From the cell containing the given text, extract its center point as (x, y) coordinate. 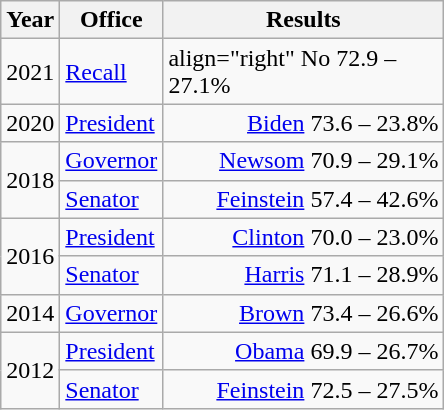
Feinstein 57.4 – 42.6% (304, 199)
Obama 69.9 – 26.7% (304, 351)
2020 (30, 123)
2016 (30, 256)
Office (112, 20)
Biden 73.6 – 23.8% (304, 123)
2012 (30, 370)
Results (304, 20)
2018 (30, 180)
Recall (112, 72)
align="right" No 72.9 – 27.1% (304, 72)
Brown 73.4 – 26.6% (304, 313)
Newsom 70.9 – 29.1% (304, 161)
2021 (30, 72)
Feinstein 72.5 – 27.5% (304, 389)
Harris 71.1 – 28.9% (304, 275)
Clinton 70.0 – 23.0% (304, 237)
2014 (30, 313)
Year (30, 20)
